Capture the cell that displays the provided text and extract its [X, Y] central coordinate. 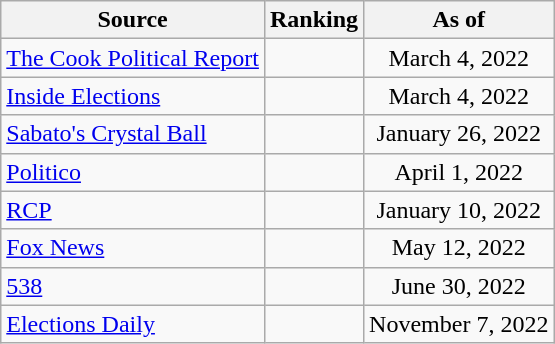
November 7, 2022 [459, 324]
January 10, 2022 [459, 210]
Ranking [314, 20]
Elections Daily [133, 324]
538 [133, 286]
Politico [133, 172]
May 12, 2022 [459, 248]
The Cook Political Report [133, 58]
Fox News [133, 248]
Sabato's Crystal Ball [133, 134]
RCP [133, 210]
January 26, 2022 [459, 134]
As of [459, 20]
Source [133, 20]
June 30, 2022 [459, 286]
Inside Elections [133, 96]
April 1, 2022 [459, 172]
